Identify which cell holds the provided text, then report its [x, y] central coordinate. 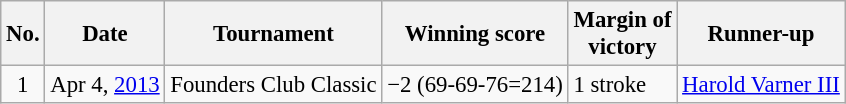
No. [23, 34]
Date [105, 34]
Runner-up [761, 34]
Winning score [475, 34]
1 [23, 85]
−2 (69-69-76=214) [475, 85]
Tournament [274, 34]
Founders Club Classic [274, 85]
1 stroke [622, 85]
Harold Varner III [761, 85]
Apr 4, 2013 [105, 85]
Margin ofvictory [622, 34]
